Locate the cell with the specified text and output its (x, y) center coordinate. 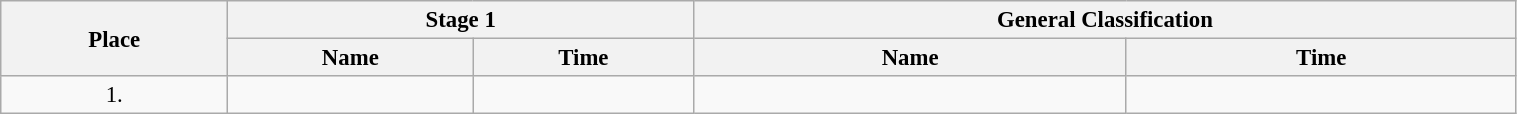
Place (114, 38)
General Classification (1105, 20)
Stage 1 (461, 20)
1. (114, 95)
